Capture the cell that displays the provided text and extract its [X, Y] central coordinate. 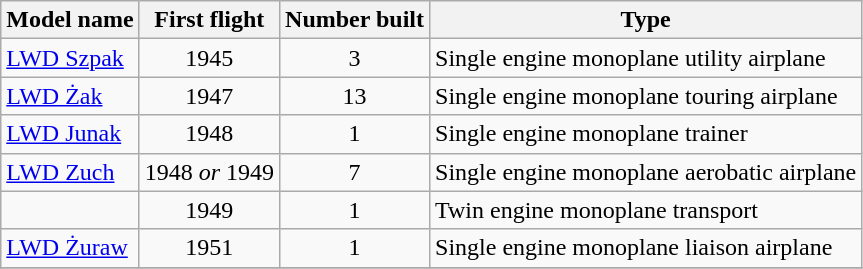
13 [355, 96]
Twin engine monoplane transport [646, 210]
1947 [209, 96]
LWD Szpak [70, 58]
Type [646, 20]
Single engine monoplane utility airplane [646, 58]
1948 [209, 134]
1951 [209, 248]
LWD Zuch [70, 172]
First flight [209, 20]
1945 [209, 58]
3 [355, 58]
Single engine monoplane aerobatic airplane [646, 172]
Single engine monoplane touring airplane [646, 96]
LWD Żuraw [70, 248]
Single engine monoplane liaison airplane [646, 248]
Model name [70, 20]
Single engine monoplane trainer [646, 134]
1948 or 1949 [209, 172]
LWD Żak [70, 96]
Number built [355, 20]
1949 [209, 210]
7 [355, 172]
LWD Junak [70, 134]
